Search for the cell housing the specified text and yield its (x, y) center coordinate. 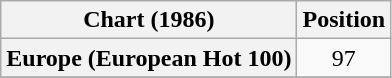
Europe (European Hot 100) (149, 58)
Position (344, 20)
Chart (1986) (149, 20)
97 (344, 58)
